Extract the [x, y] coordinate from the center of the cell holding the provided text.  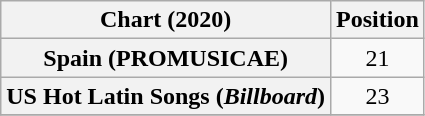
Spain (PROMUSICAE) [166, 58]
23 [378, 96]
21 [378, 58]
US Hot Latin Songs (Billboard) [166, 96]
Position [378, 20]
Chart (2020) [166, 20]
